Find where the given text appears and provide that cell's center as [X, Y] coordinate. 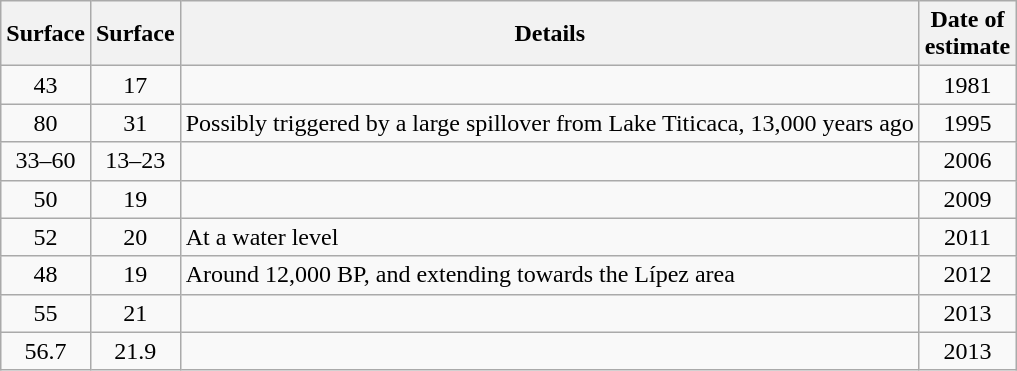
Details [550, 34]
48 [46, 275]
31 [135, 123]
At a water level [550, 237]
2012 [967, 275]
21.9 [135, 351]
56.7 [46, 351]
Date ofestimate [967, 34]
21 [135, 313]
2011 [967, 237]
55 [46, 313]
1981 [967, 85]
1995 [967, 123]
Around 12,000 BP, and extending towards the Lípez area [550, 275]
33–60 [46, 161]
2009 [967, 199]
80 [46, 123]
20 [135, 237]
2006 [967, 161]
50 [46, 199]
43 [46, 85]
13–23 [135, 161]
Possibly triggered by a large spillover from Lake Titicaca, 13,000 years ago [550, 123]
17 [135, 85]
52 [46, 237]
